Scan for the cell matching the given text and deliver its [x, y] coordinate at center. 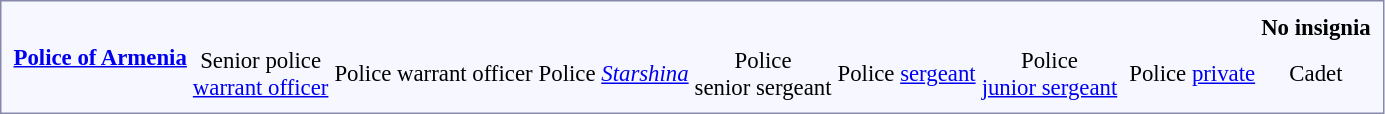
Police Starshina [614, 74]
Police warrant officer [434, 74]
Police sergeant [906, 74]
Policejunior sergeant [1050, 74]
Senior policewarrant officer [260, 74]
No insignia [1316, 27]
Cadet [1316, 74]
Police of Armenia [100, 57]
Policesenior sergeant [763, 74]
Police private [1192, 74]
